Capture the cell that displays the provided text and extract its [X, Y] central coordinate. 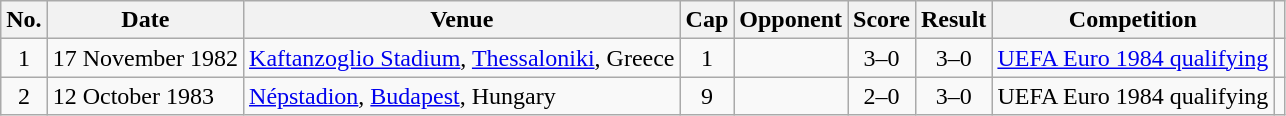
Date [145, 20]
17 November 1982 [145, 58]
2–0 [882, 96]
Score [882, 20]
Kaftanzoglio Stadium, Thessaloniki, Greece [462, 58]
Opponent [791, 20]
Cap [707, 20]
Result [953, 20]
12 October 1983 [145, 96]
9 [707, 96]
Venue [462, 20]
No. [24, 20]
Népstadion, Budapest, Hungary [462, 96]
2 [24, 96]
Competition [1133, 20]
